Return the [x, y] coordinate for the center point of the cell that contains the specified text.  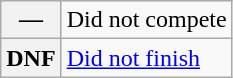
— [31, 20]
Did not finish [146, 58]
DNF [31, 58]
Did not compete [146, 20]
